Identify which cell holds the provided text, then report its [X, Y] central coordinate. 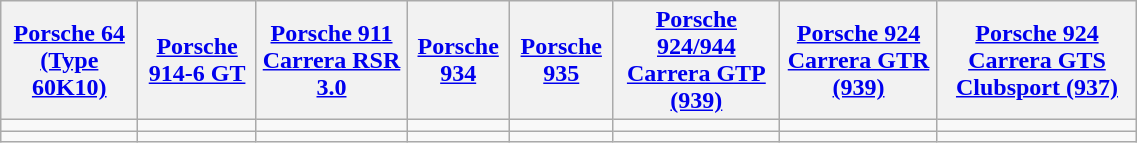
Porsche 914-6 GT [198, 60]
Porsche 924/944 Carrera GTP (939) [696, 60]
Porsche 64 (Type 60K10) [70, 60]
Porsche 935 [562, 60]
Porsche 911 Carrera RSR 3.0 [331, 60]
Porsche 924 Carrera GTR (939) [858, 60]
Porsche 924 Carrera GTS Clubsport (937) [1037, 60]
Porsche 934 [458, 60]
